Identify which cell holds the provided text, then report its (X, Y) central coordinate. 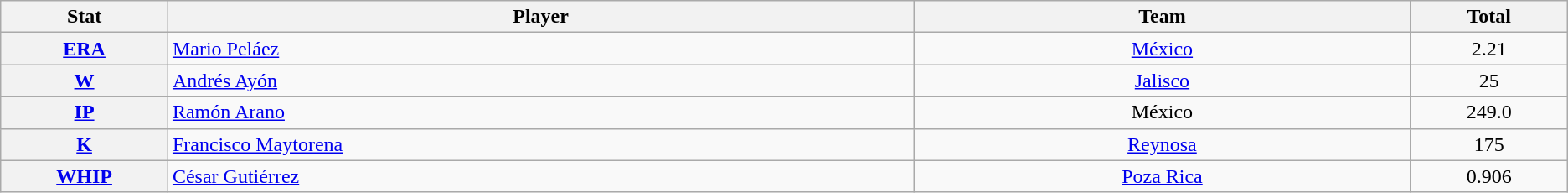
0.906 (1489, 176)
25 (1489, 81)
2.21 (1489, 49)
Francisco Maytorena (540, 144)
Player (540, 17)
Reynosa (1163, 144)
Stat (85, 17)
W (85, 81)
Poza Rica (1163, 176)
249.0 (1489, 112)
K (85, 144)
César Gutiérrez (540, 176)
WHIP (85, 176)
Jalisco (1163, 81)
IP (85, 112)
Total (1489, 17)
ERA (85, 49)
Andrés Ayón (540, 81)
175 (1489, 144)
Mario Peláez (540, 49)
Ramón Arano (540, 112)
Team (1163, 17)
